Return (x, y) of the center of cell containing provided text 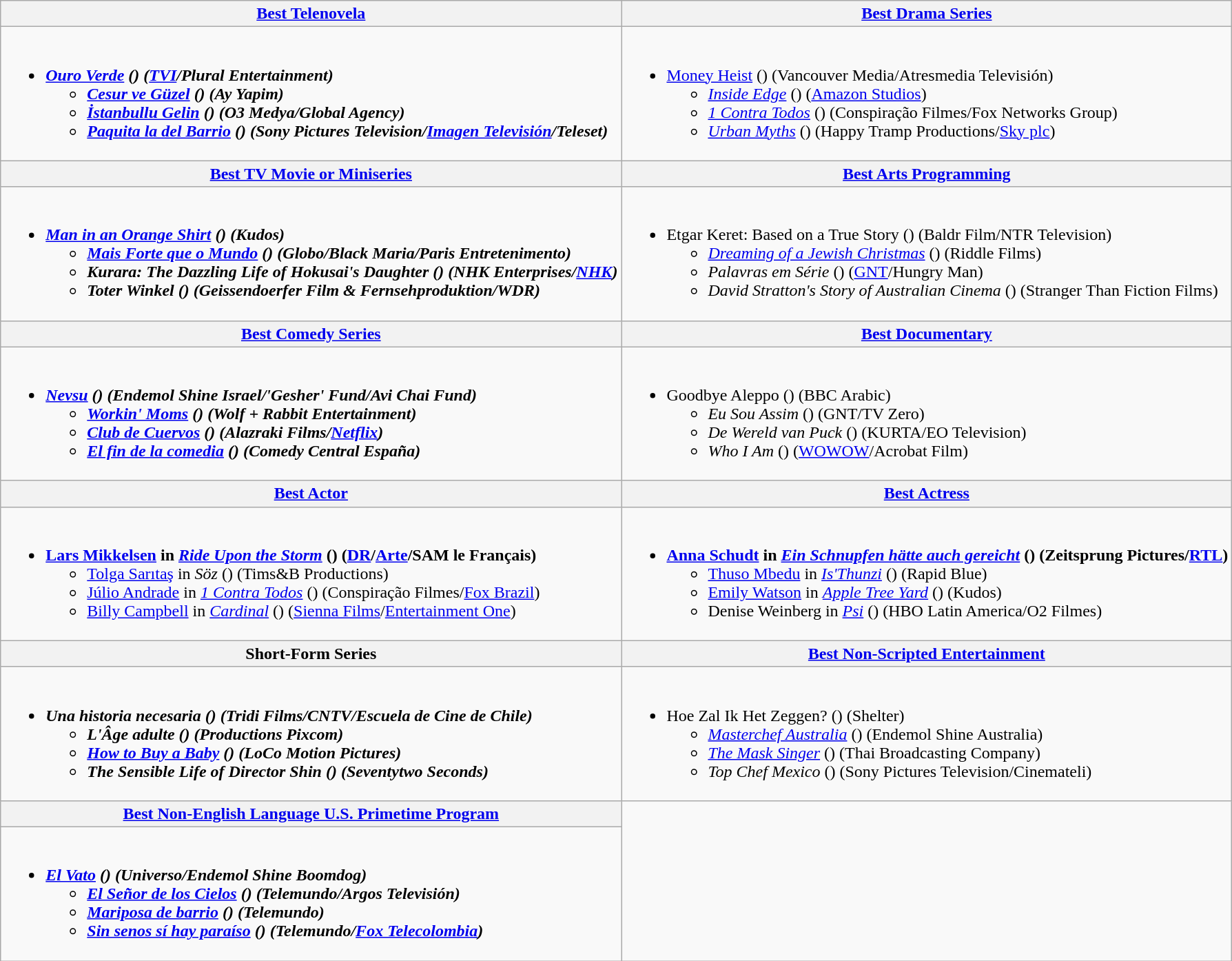
Best Comedy Series (311, 334)
Best Arts Programming (927, 174)
Best Drama Series (927, 14)
Best TV Movie or Miniseries (311, 174)
Goodbye Aleppo () (BBC Arabic)Eu Sou Assim () (GNT/TV Zero)De Wereld van Puck () (KURTA/EO Television)Who I Am () (WOWOW/Acrobat Film) (927, 414)
Best Non-English Language U.S. Primetime Program (311, 813)
Best Telenovela (311, 14)
Best Non-Scripted Entertainment (927, 654)
Best Actor (311, 494)
Best Actress (927, 494)
Short-Form Series (311, 654)
Best Documentary (927, 334)
